Pinpoint the cell where the given text exists, returning its [x, y] midpoint coordinate. 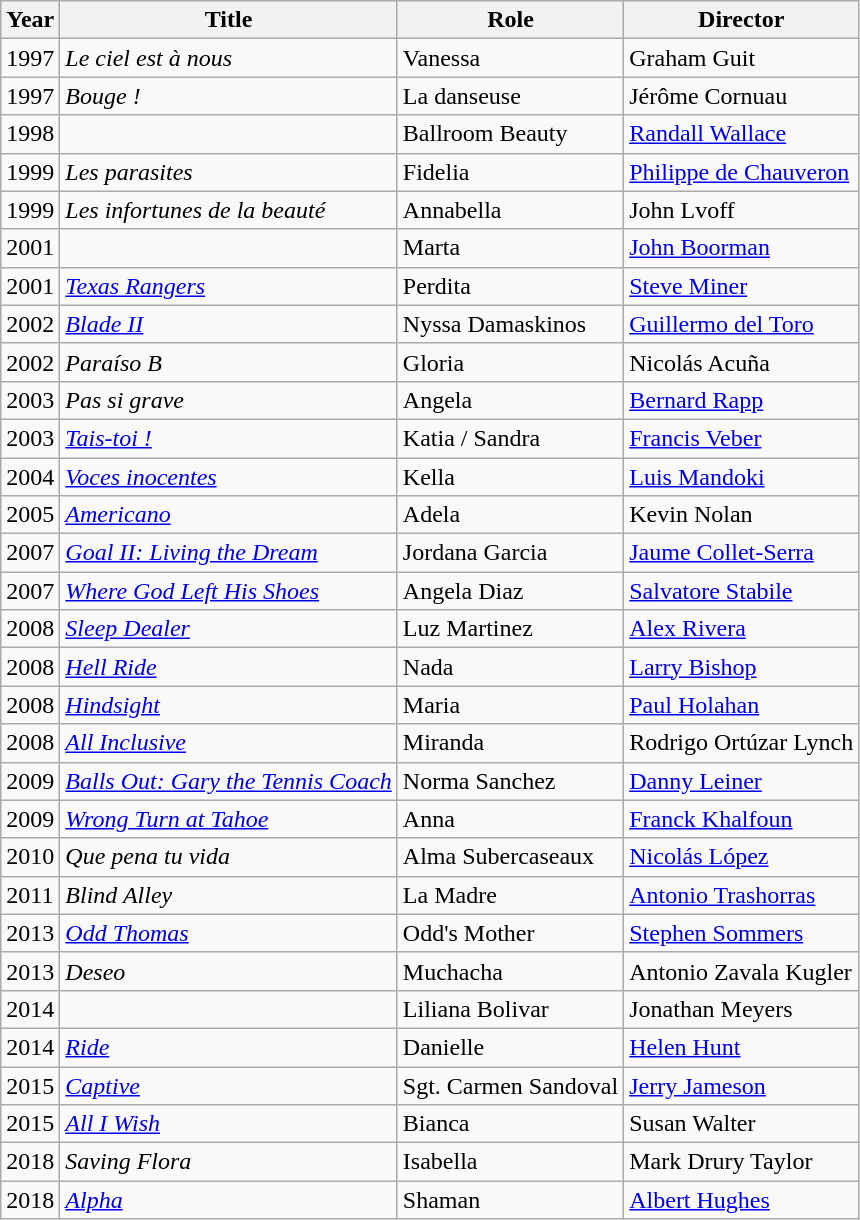
Captive [229, 1085]
Mark Drury Taylor [742, 1162]
Randall Wallace [742, 134]
2010 [30, 857]
Where God Left His Shoes [229, 591]
Luis Mandoki [742, 477]
All Inclusive [229, 743]
Pas si grave [229, 400]
Alma Subercaseaux [510, 857]
Albert Hughes [742, 1200]
Stephen Sommers [742, 933]
Danielle [510, 1047]
All I Wish [229, 1124]
Role [510, 20]
Shaman [510, 1200]
2011 [30, 895]
Angela [510, 400]
Tais-toi ! [229, 438]
Blade II [229, 324]
Balls Out: Gary the Tennis Coach [229, 781]
Sgt. Carmen Sandoval [510, 1085]
Larry Bishop [742, 667]
Marta [510, 248]
Texas Rangers [229, 286]
Annabella [510, 210]
Isabella [510, 1162]
Wrong Turn at Tahoe [229, 819]
Guillermo del Toro [742, 324]
2005 [30, 515]
Antonio Trashorras [742, 895]
Angela Diaz [510, 591]
Helen Hunt [742, 1047]
Liliana Bolivar [510, 1009]
Maria [510, 705]
Nada [510, 667]
Jaume Collet-Serra [742, 553]
Alex Rivera [742, 629]
Ride [229, 1047]
Director [742, 20]
Sleep Dealer [229, 629]
2004 [30, 477]
Fidelia [510, 172]
Hell Ride [229, 667]
Kevin Nolan [742, 515]
Luz Martinez [510, 629]
Perdita [510, 286]
Bianca [510, 1124]
Goal II: Living the Dream [229, 553]
Salvatore Stabile [742, 591]
Les infortunes de la beauté [229, 210]
Vanessa [510, 58]
Antonio Zavala Kugler [742, 971]
Adela [510, 515]
Odd Thomas [229, 933]
Americano [229, 515]
Danny Leiner [742, 781]
Philippe de Chauveron [742, 172]
Paul Holahan [742, 705]
Muchacha [510, 971]
John Boorman [742, 248]
Graham Guit [742, 58]
Que pena tu vida [229, 857]
Ballroom Beauty [510, 134]
Blind Alley [229, 895]
Rodrigo Ortúzar Lynch [742, 743]
Nyssa Damaskinos [510, 324]
Odd's Mother [510, 933]
Le ciel est à nous [229, 58]
Bernard Rapp [742, 400]
Title [229, 20]
Nicolás Acuña [742, 362]
Deseo [229, 971]
Susan Walter [742, 1124]
Year [30, 20]
1998 [30, 134]
Bouge ! [229, 96]
Paraíso B [229, 362]
Gloria [510, 362]
Anna [510, 819]
Hindsight [229, 705]
John Lvoff [742, 210]
Miranda [510, 743]
Saving Flora [229, 1162]
Francis Veber [742, 438]
Steve Miner [742, 286]
Jonathan Meyers [742, 1009]
Norma Sanchez [510, 781]
Nicolás López [742, 857]
Kella [510, 477]
La Madre [510, 895]
Franck Khalfoun [742, 819]
Voces inocentes [229, 477]
Katia / Sandra [510, 438]
Alpha [229, 1200]
Jordana Garcia [510, 553]
La danseuse [510, 96]
Jerry Jameson [742, 1085]
Jérôme Cornuau [742, 96]
Les parasites [229, 172]
